Find where the given text appears and provide that cell's center as [X, Y] coordinate. 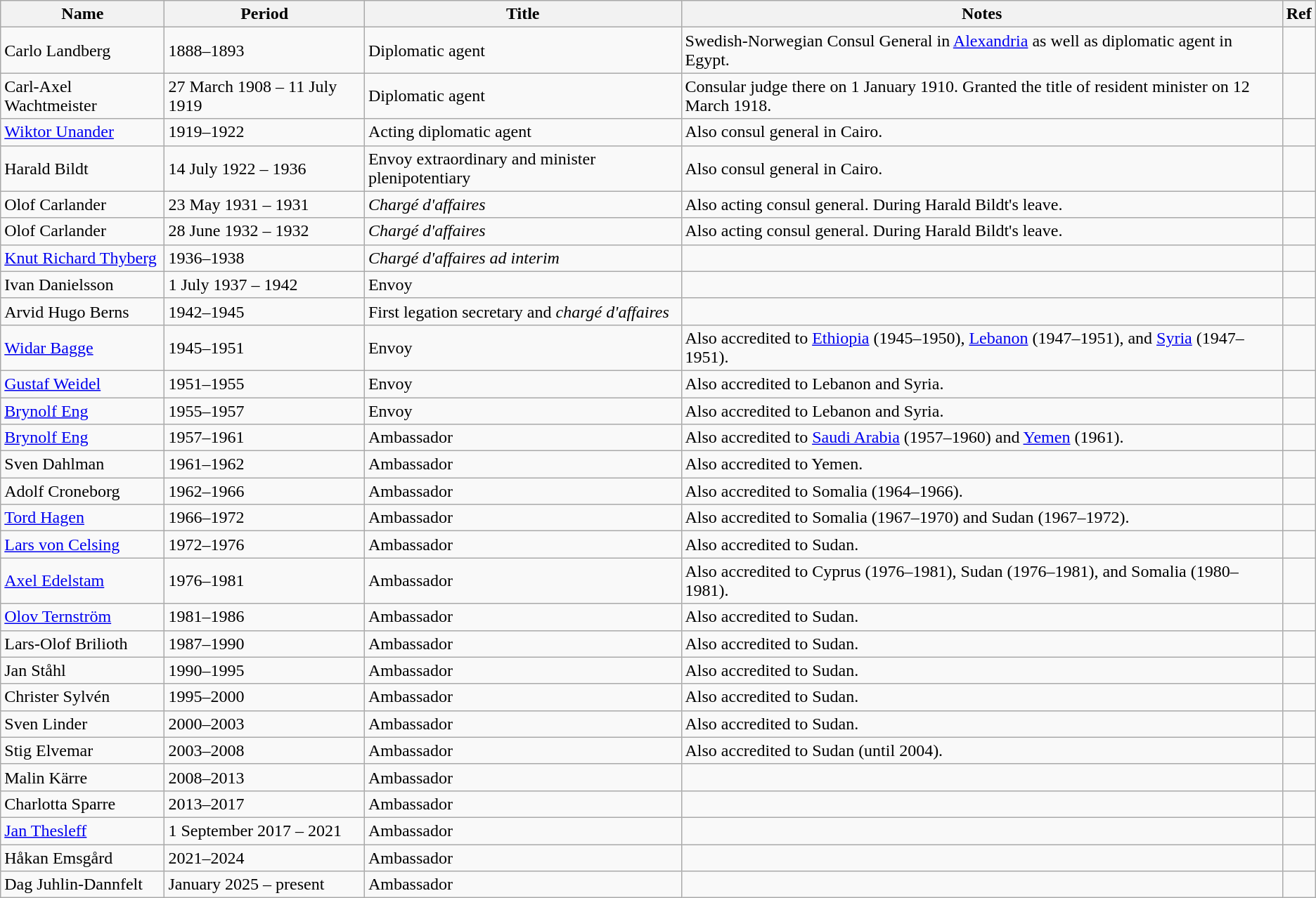
1957–1961 [264, 438]
1981–1986 [264, 617]
1966–1972 [264, 518]
Dag Juhlin-Dannfelt [83, 885]
1955–1957 [264, 411]
Malin Kärre [83, 777]
Olov Ternström [83, 617]
2021–2024 [264, 858]
Consular judge there on 1 January 1910. Granted the title of resident minister on 12 March 1918. [981, 96]
Chargé d'affaires ad interim [523, 258]
1962–1966 [264, 491]
1995–2000 [264, 697]
27 March 1908 – 11 July 1919 [264, 96]
Håkan Emsgård [83, 858]
Also accredited to Somalia (1967–1970) and Sudan (1967–1972). [981, 518]
Adolf Croneborg [83, 491]
Charlotta Sparre [83, 804]
Also accredited to Yemen. [981, 464]
2000–2003 [264, 724]
1990–1995 [264, 670]
Ivan Danielsson [83, 285]
Notes [981, 14]
Christer Sylvén [83, 697]
2008–2013 [264, 777]
Sven Linder [83, 724]
Widar Bagge [83, 347]
Lars-Olof Brilioth [83, 644]
1 September 2017 – 2021 [264, 831]
1976–1981 [264, 580]
23 May 1931 – 1931 [264, 204]
Harald Bildt [83, 169]
1888–1893 [264, 51]
Swedish-Norwegian Consul General in Alexandria as well as diplomatic agent in Egypt. [981, 51]
1936–1938 [264, 258]
Period [264, 14]
2003–2008 [264, 750]
Also accredited to Somalia (1964–1966). [981, 491]
1972–1976 [264, 545]
Title [523, 14]
1951–1955 [264, 384]
2013–2017 [264, 804]
Carlo Landberg [83, 51]
Acting diplomatic agent [523, 132]
1961–1962 [264, 464]
Stig Elvemar [83, 750]
Knut Richard Thyberg [83, 258]
Wiktor Unander [83, 132]
Envoy extraordinary and minister plenipotentiary [523, 169]
Axel Edelstam [83, 580]
Also accredited to Saudi Arabia (1957–1960) and Yemen (1961). [981, 438]
Carl-Axel Wachtmeister [83, 96]
Arvid Hugo Berns [83, 311]
Name [83, 14]
14 July 1922 – 1936 [264, 169]
1 July 1937 – 1942 [264, 285]
Jan Ståhl [83, 670]
Gustaf Weidel [83, 384]
Jan Thesleff [83, 831]
First legation secretary and chargé d'affaires [523, 311]
1945–1951 [264, 347]
Also accredited to Sudan (until 2004). [981, 750]
28 June 1932 – 1932 [264, 231]
Lars von Celsing [83, 545]
Tord Hagen [83, 518]
January 2025 – present [264, 885]
Also accredited to Ethiopia (1945–1950), Lebanon (1947–1951), and Syria (1947–1951). [981, 347]
1987–1990 [264, 644]
Also accredited to Cyprus (1976–1981), Sudan (1976–1981), and Somalia (1980–1981). [981, 580]
Sven Dahlman [83, 464]
1919–1922 [264, 132]
1942–1945 [264, 311]
Ref [1299, 14]
